Identify which cell holds the provided text, then report its [x, y] central coordinate. 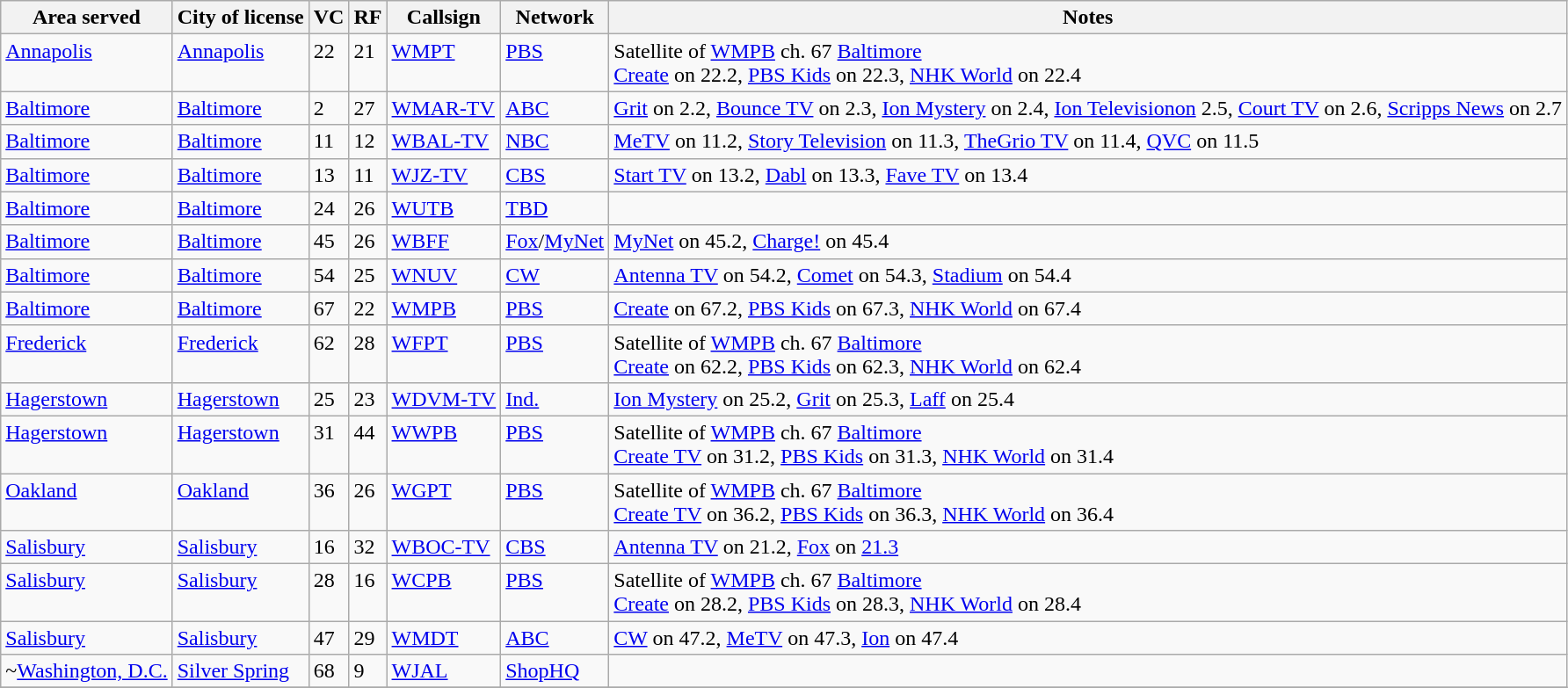
Satellite of WMPB ch. 67 BaltimoreCreate on 62.2, PBS Kids on 62.3, NHK World on 62.4 [1088, 353]
Satellite of WMPB ch. 67 BaltimoreCreate TV on 31.2, PBS Kids on 31.3, NHK World on 31.4 [1088, 445]
Fox/MyNet [555, 242]
NBC [555, 141]
Grit on 2.2, Bounce TV on 2.3, Ion Mystery on 2.4, Ion Televisionon 2.5, Court TV on 2.6, Scripps News on 2.7 [1088, 108]
Satellite of WMPB ch. 67 BaltimoreCreate on 28.2, PBS Kids on 28.3, NHK World on 28.4 [1088, 592]
City of license [241, 18]
WCPB [444, 592]
WUTB [444, 208]
23 [367, 399]
MyNet on 45.2, Charge! on 45.4 [1088, 242]
54 [329, 275]
CW on 47.2, MeTV on 47.3, Ion on 47.4 [1088, 638]
Ind. [555, 399]
WDVM-TV [444, 399]
68 [329, 671]
44 [367, 445]
36 [329, 501]
WBOC-TV [444, 547]
Antenna TV on 21.2, Fox on 21.3 [1088, 547]
Create on 67.2, PBS Kids on 67.3, NHK World on 67.4 [1088, 308]
WNUV [444, 275]
67 [329, 308]
24 [329, 208]
Silver Spring [241, 671]
2 [329, 108]
32 [367, 547]
27 [367, 108]
Ion Mystery on 25.2, Grit on 25.3, Laff on 25.4 [1088, 399]
12 [367, 141]
WJAL [444, 671]
VC [329, 18]
WBAL-TV [444, 141]
WJZ-TV [444, 175]
21 [367, 63]
29 [367, 638]
MeTV on 11.2, Story Television on 11.3, TheGrio TV on 11.4, QVC on 11.5 [1088, 141]
WBFF [444, 242]
31 [329, 445]
WMAR-TV [444, 108]
TBD [555, 208]
WGPT [444, 501]
Satellite of WMPB ch. 67 BaltimoreCreate on 22.2, PBS Kids on 22.3, NHK World on 22.4 [1088, 63]
CW [555, 275]
WFPT [444, 353]
Satellite of WMPB ch. 67 BaltimoreCreate TV on 36.2, PBS Kids on 36.3, NHK World on 36.4 [1088, 501]
45 [329, 242]
WMDT [444, 638]
WWPB [444, 445]
WMPB [444, 308]
47 [329, 638]
9 [367, 671]
Start TV on 13.2, Dabl on 13.3, Fave TV on 13.4 [1088, 175]
Callsign [444, 18]
WMPT [444, 63]
13 [329, 175]
RF [367, 18]
Area served [86, 18]
Network [555, 18]
~Washington, D.C. [86, 671]
Antenna TV on 54.2, Comet on 54.3, Stadium on 54.4 [1088, 275]
Notes [1088, 18]
62 [329, 353]
ShopHQ [555, 671]
